Provide the [x, y] coordinate of the cell's center where the given text is located.  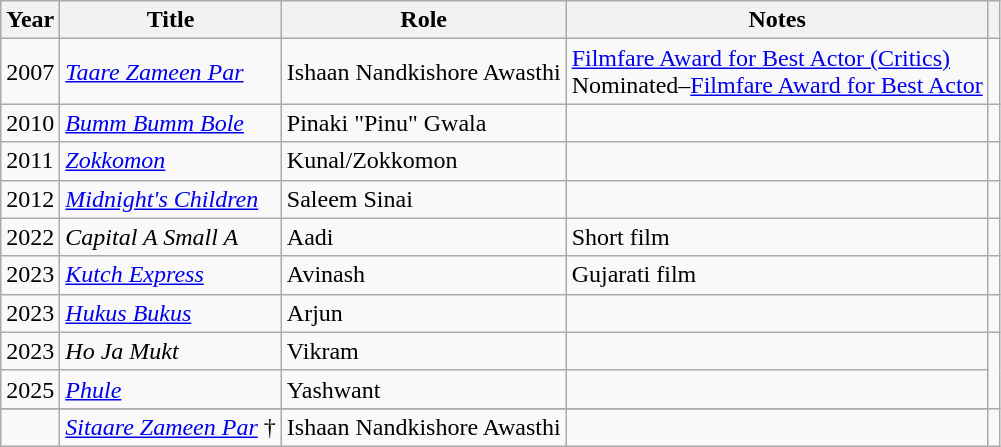
Title [170, 20]
Taare Zameen Par [170, 72]
Sitaare Zameen Par † [170, 427]
Phule [170, 389]
Kunal/Zokkomon [424, 161]
Hukus Bukus [170, 313]
Gujarati film [777, 275]
Avinash [424, 275]
2010 [30, 123]
2025 [30, 389]
2007 [30, 72]
Yashwant [424, 389]
Ho Ja Mukt [170, 351]
Role [424, 20]
Saleem Sinai [424, 199]
Notes [777, 20]
Zokkomon [170, 161]
2011 [30, 161]
Arjun [424, 313]
Bumm Bumm Bole [170, 123]
2022 [30, 237]
Kutch Express [170, 275]
2012 [30, 199]
Capital A Small A [170, 237]
Filmfare Award for Best Actor (Critics) Nominated–Filmfare Award for Best Actor [777, 72]
Midnight's Children [170, 199]
Aadi [424, 237]
Vikram [424, 351]
Pinaki "Pinu" Gwala [424, 123]
Short film [777, 237]
Year [30, 20]
